From the cell containing the given text, extract its center point as (x, y) coordinate. 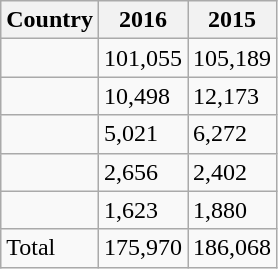
6,272 (232, 134)
186,068 (232, 248)
12,173 (232, 96)
2016 (142, 20)
2,656 (142, 172)
2,402 (232, 172)
175,970 (142, 248)
5,021 (142, 134)
105,189 (232, 58)
Country (50, 20)
Total (50, 248)
10,498 (142, 96)
1,880 (232, 210)
101,055 (142, 58)
2015 (232, 20)
1,623 (142, 210)
